Extract the (X, Y) coordinate from the center of the cell holding the provided text.  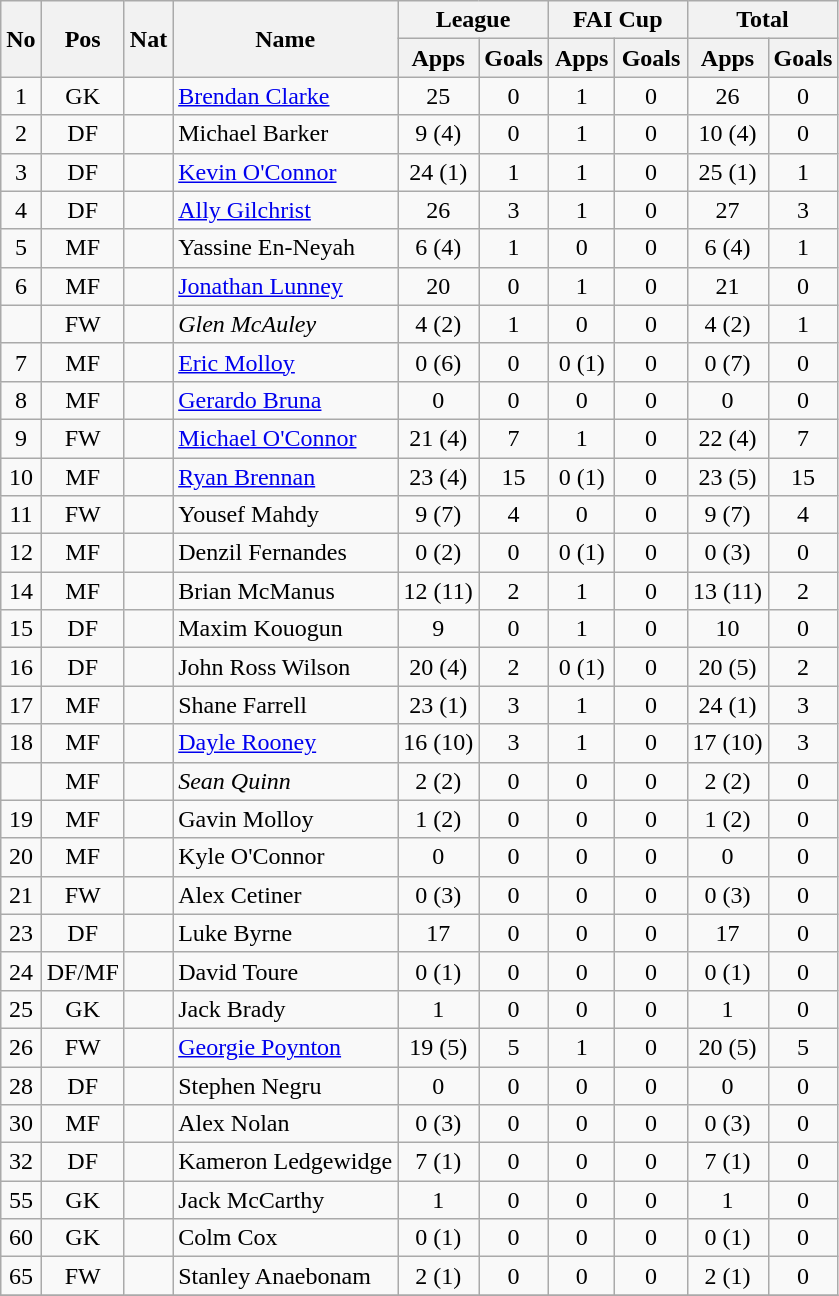
Shane Farrell (286, 705)
Colm Cox (286, 1238)
Michael Barker (286, 134)
Eric Molloy (286, 362)
Nat (148, 39)
John Ross Wilson (286, 667)
11 (21, 515)
17 (10) (728, 743)
Gerardo Bruna (286, 400)
19 (5) (438, 1047)
No (21, 39)
32 (21, 1162)
Kyle O'Connor (286, 857)
55 (21, 1200)
14 (21, 591)
60 (21, 1238)
30 (21, 1124)
Stephen Negru (286, 1085)
DF/MF (82, 971)
Brian McManus (286, 591)
6 (21, 286)
Pos (82, 39)
19 (21, 819)
24 (21, 971)
23 (4) (438, 477)
21 (4) (438, 438)
Jack McCarthy (286, 1200)
FAI Cup (618, 20)
Alex Nolan (286, 1124)
0 (2) (438, 553)
Gavin Molloy (286, 819)
Denzil Fernandes (286, 553)
0 (7) (728, 362)
Georgie Poynton (286, 1047)
9 (4) (438, 134)
22 (4) (728, 438)
Glen McAuley (286, 324)
Jonathan Lunney (286, 286)
12 (11) (438, 591)
Maxim Kouogun (286, 629)
Ally Gilchrist (286, 210)
Kameron Ledgewidge (286, 1162)
Brendan Clarke (286, 96)
Stanley Anaebonam (286, 1276)
12 (21, 553)
10 (4) (728, 134)
25 (1) (728, 172)
16 (21, 667)
Yassine En-Neyah (286, 248)
8 (21, 400)
Alex Cetiner (286, 895)
Kevin O'Connor (286, 172)
27 (728, 210)
Jack Brady (286, 1009)
13 (11) (728, 591)
David Toure (286, 971)
65 (21, 1276)
23 (1) (438, 705)
0 (6) (438, 362)
Luke Byrne (286, 933)
League (474, 20)
23 (21, 933)
28 (21, 1085)
Total (762, 20)
Dayle Rooney (286, 743)
Ryan Brennan (286, 477)
Name (286, 39)
20 (4) (438, 667)
18 (21, 743)
16 (10) (438, 743)
23 (5) (728, 477)
Yousef Mahdy (286, 515)
Sean Quinn (286, 781)
Michael O'Connor (286, 438)
